Extract the [X, Y] coordinate from the center of the cell holding the provided text.  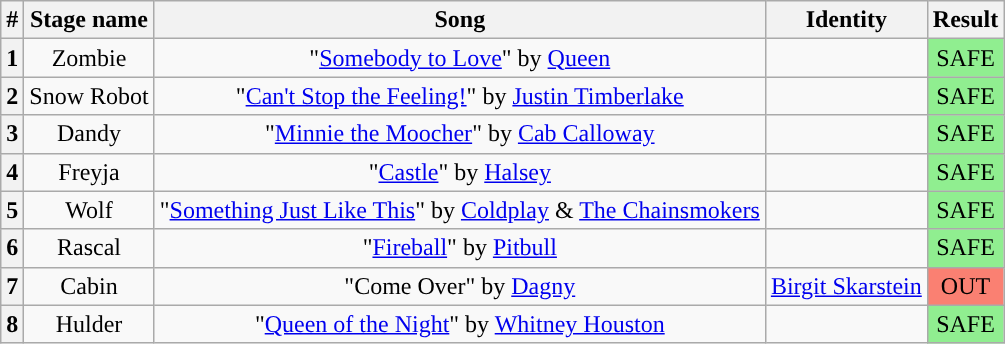
"Come Over" by Dagny [460, 286]
"Something Just Like This" by Coldplay & The Chainsmokers [460, 210]
4 [12, 172]
"Queen of the Night" by Whitney Houston [460, 324]
Song [460, 20]
"Castle" by Halsey [460, 172]
"Can't Stop the Feeling!" by Justin Timberlake [460, 96]
1 [12, 58]
Birgit Skarstein [846, 286]
# [12, 20]
Wolf [89, 210]
Cabin [89, 286]
2 [12, 96]
8 [12, 324]
3 [12, 134]
7 [12, 286]
Identity [846, 20]
Zombie [89, 58]
Dandy [89, 134]
OUT [965, 286]
"Somebody to Love" by Queen [460, 58]
"Minnie the Moocher" by Cab Calloway [460, 134]
Snow Robot [89, 96]
5 [12, 210]
Rascal [89, 248]
"Fireball" by Pitbull [460, 248]
Hulder [89, 324]
6 [12, 248]
Result [965, 20]
Stage name [89, 20]
Freyja [89, 172]
